Return the [X, Y] coordinate for the center point of the cell that contains the specified text.  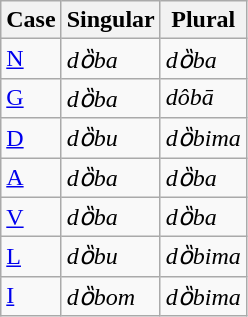
G [31, 98]
Case [31, 20]
I [31, 296]
L [31, 257]
dôbā [203, 98]
Plural [203, 20]
Singular [110, 20]
dȍbom [110, 296]
N [31, 59]
A [31, 178]
V [31, 217]
D [31, 138]
